Identify which cell holds the provided text, then report its [x, y] central coordinate. 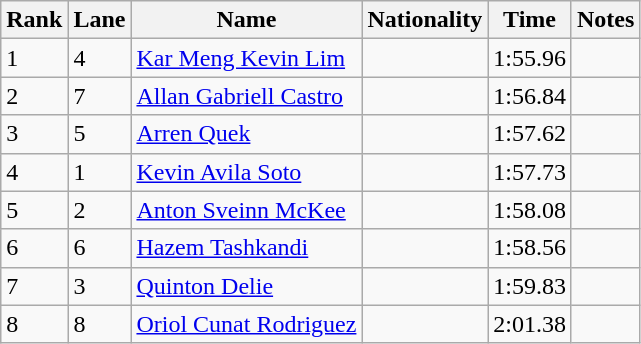
Allan Gabriell Castro [246, 96]
Arren Quek [246, 134]
Rank [34, 20]
Nationality [425, 20]
Anton Sveinn McKee [246, 210]
1:56.84 [530, 96]
1:57.73 [530, 172]
1:58.08 [530, 210]
Quinton Delie [246, 286]
Kevin Avila Soto [246, 172]
1:59.83 [530, 286]
Lane [100, 20]
Kar Meng Kevin Lim [246, 58]
1:58.56 [530, 248]
2:01.38 [530, 324]
1:55.96 [530, 58]
Notes [605, 20]
Name [246, 20]
Time [530, 20]
Hazem Tashkandi [246, 248]
Oriol Cunat Rodriguez [246, 324]
1:57.62 [530, 134]
